Pinpoint the cell where the given text exists, returning its [X, Y] midpoint coordinate. 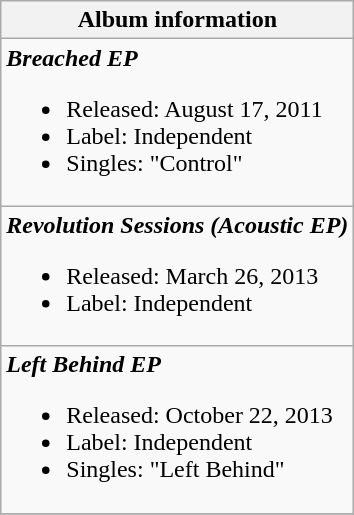
Revolution Sessions (Acoustic EP)Released: March 26, 2013Label: Independent [178, 276]
Breached EPReleased: August 17, 2011Label: IndependentSingles: "Control" [178, 122]
Left Behind EPReleased: October 22, 2013Label: IndependentSingles: "Left Behind" [178, 430]
Album information [178, 20]
